Determine the [X, Y] coordinate at the center of the cell enclosing the given text.  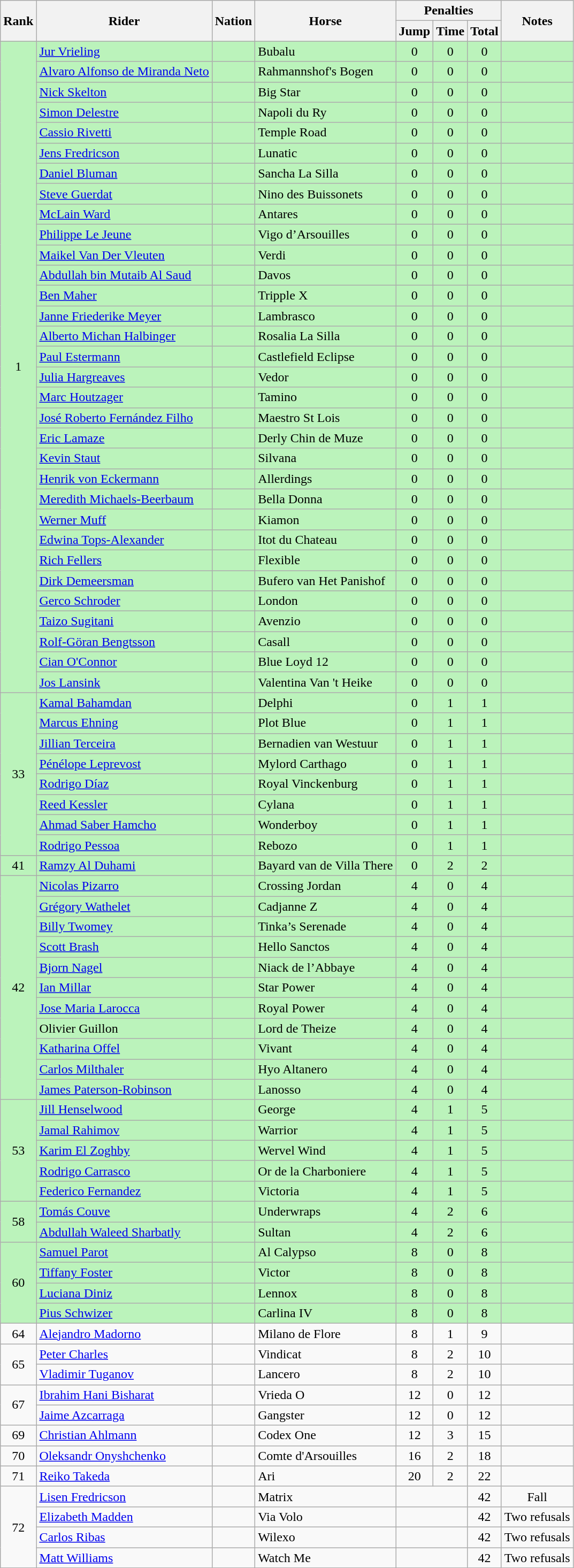
Comte d'Arsouilles [325, 1456]
Davos [325, 275]
64 [18, 1334]
Tinka’s Serenade [325, 927]
George [325, 1110]
Sancha La Silla [325, 173]
70 [18, 1456]
Penalties [448, 11]
67 [18, 1405]
Olivier Guillon [124, 1028]
Al Calypso [325, 1252]
Samuel Parot [124, 1252]
Bufero van Het Panishof [325, 580]
Castlefield Eclipse [325, 357]
Bayard van de Villa There [325, 865]
Casall [325, 642]
Vrieda O [325, 1395]
65 [18, 1364]
Alejandro Madorno [124, 1334]
Fall [537, 1496]
Ahmad Saber Hamcho [124, 825]
Lord de Theize [325, 1028]
33 [18, 774]
Silvana [325, 458]
Wervel Wind [325, 1150]
Gerco Schroder [124, 601]
Rank [18, 21]
Blue Loyd 12 [325, 662]
Jill Henselwood [124, 1110]
Simon Delestre [124, 112]
Ian Millar [124, 988]
Pénélope Leprevost [124, 764]
Christian Ahlmann [124, 1435]
Nicolas Pizarro [124, 886]
Antares [325, 214]
71 [18, 1476]
Lennox [325, 1293]
Philippe Le Jeune [124, 234]
Lanosso [325, 1089]
Time [450, 31]
53 [18, 1150]
20 [415, 1476]
Elizabeth Madden [124, 1517]
15 [485, 1435]
Niack de l’Abbaye [325, 967]
Oleksandr Onyshchenko [124, 1456]
Lisen Fredricson [124, 1496]
Avenzio [325, 621]
Watch Me [325, 1558]
Sultan [325, 1232]
Rahmannshof's Bogen [325, 72]
James Paterson-Robinson [124, 1089]
Ramzy Al Duhami [124, 865]
Vedor [325, 377]
Victor [325, 1273]
Luciana Diniz [124, 1293]
Vigo d’Arsouilles [325, 234]
Jos Lansink [124, 682]
Hello Sanctos [325, 947]
Mylord Carthago [325, 764]
Alberto Michan Halbinger [124, 336]
Abdullah bin Mutaib Al Saud [124, 275]
McLain Ward [124, 214]
Vindicat [325, 1354]
Jur Vrieling [124, 51]
Tripple X [325, 296]
Victoria [325, 1191]
Kevin Staut [124, 458]
Rodrigo Díaz [124, 784]
Derly Chin de Muze [325, 438]
Scott Brash [124, 947]
Napoli du Ry [325, 112]
Steve Guerdat [124, 194]
Tamino [325, 397]
Katharina Offel [124, 1049]
72 [18, 1527]
Karim El Zoghby [124, 1150]
Janne Friederike Meyer [124, 316]
Itot du Chateau [325, 540]
Milano de Flore [325, 1334]
Horse [325, 21]
Ben Maher [124, 296]
Rodrigo Carrasco [124, 1171]
41 [18, 865]
Rider [124, 21]
Kiamon [325, 519]
Kamal Bahamdan [124, 703]
Werner Muff [124, 519]
Lunatic [325, 153]
Gangster [325, 1415]
69 [18, 1435]
Matt Williams [124, 1558]
Temple Road [325, 133]
60 [18, 1283]
Marc Houtzager [124, 397]
Carlos Milthaler [124, 1069]
José Roberto Fernández Filho [124, 418]
Underwraps [325, 1211]
Paul Estermann [124, 357]
Carlina IV [325, 1313]
Jillian Terceira [124, 743]
Lambrasco [325, 316]
Jamal Rahimov [124, 1130]
Ari [325, 1476]
Jaime Azcarraga [124, 1415]
Tiffany Foster [124, 1273]
Total [485, 31]
Julia Hargreaves [124, 377]
Pius Schwizer [124, 1313]
58 [18, 1221]
Bella Donna [325, 499]
Dirk Demeersman [124, 580]
Marcus Ehning [124, 723]
22 [485, 1476]
Lancero [325, 1374]
Alvaro Alfonso de Miranda Neto [124, 72]
Crossing Jordan [325, 886]
Abdullah Waleed Sharbatly [124, 1232]
Carlos Ribas [124, 1537]
Eric Lamaze [124, 438]
London [325, 601]
Maikel Van Der Vleuten [124, 255]
Edwina Tops-Alexander [124, 540]
Vivant [325, 1049]
Cassio Rivetti [124, 133]
Rebozo [325, 845]
Reed Kessler [124, 804]
Allerdings [325, 479]
Peter Charles [124, 1354]
Warrior [325, 1130]
Star Power [325, 988]
Jens Fredricson [124, 153]
Rich Fellers [124, 560]
Vladimir Tuganov [124, 1374]
Taizo Sugitani [124, 621]
Bjorn Nagel [124, 967]
Or de la Charboniere [325, 1171]
Delphi [325, 703]
Grégory Wathelet [124, 906]
Big Star [325, 92]
Cylana [325, 804]
Reiko Takeda [124, 1476]
16 [415, 1456]
Jose Maria Larocca [124, 1008]
9 [485, 1334]
Bernadien van Westuur [325, 743]
3 [450, 1435]
Meredith Michaels-Beerbaum [124, 499]
Valentina Van 't Heike [325, 682]
Cian O'Connor [124, 662]
Via Volo [325, 1517]
Hyo Altanero [325, 1069]
Nation [233, 21]
Rosalia La Silla [325, 336]
Henrik von Eckermann [124, 479]
Tomás Couve [124, 1211]
Maestro St Lois [325, 418]
Matrix [325, 1496]
Notes [537, 21]
Royal Vinckenburg [325, 784]
Plot Blue [325, 723]
Flexible [325, 560]
Daniel Bluman [124, 173]
Bubalu [325, 51]
Wonderboy [325, 825]
Verdi [325, 255]
Rodrigo Pessoa [124, 845]
Wilexo [325, 1537]
Nino des Buissonets [325, 194]
Codex One [325, 1435]
Billy Twomey [124, 927]
Rolf-Göran Bengtsson [124, 642]
Federico Fernandez [124, 1191]
Nick Skelton [124, 92]
Ibrahim Hani Bisharat [124, 1395]
Jump [415, 31]
Royal Power [325, 1008]
18 [485, 1456]
Cadjanne Z [325, 906]
